Identify which cell holds the provided text, then report its (X, Y) central coordinate. 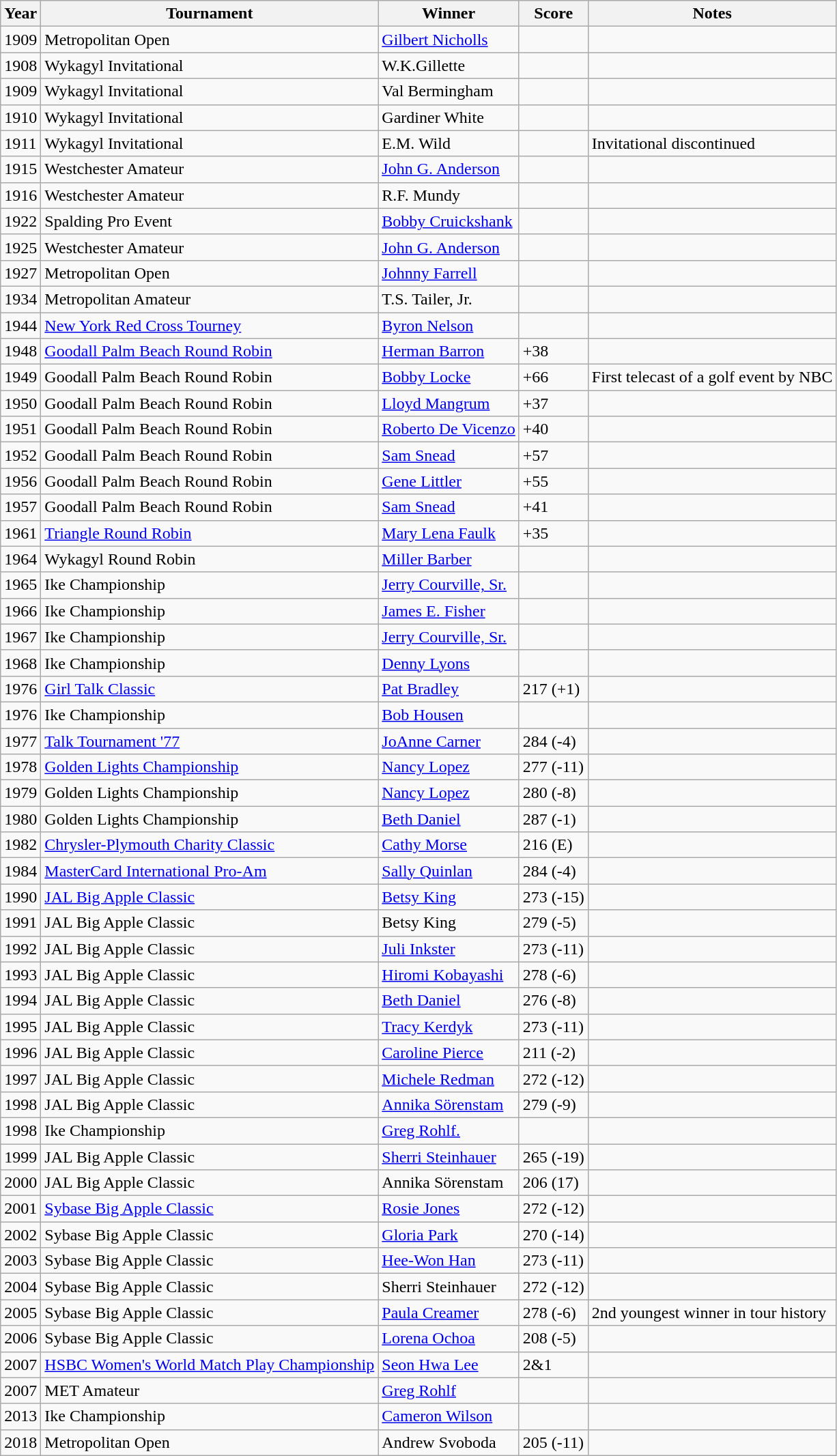
1950 (20, 403)
Lloyd Mangrum (449, 403)
2002 (20, 1235)
1922 (20, 221)
1994 (20, 1001)
2000 (20, 1183)
1910 (20, 117)
216 (E) (553, 845)
Metropolitan Amateur (210, 299)
Bobby Cruickshank (449, 221)
1948 (20, 352)
Notes (712, 14)
1979 (20, 793)
Tournament (210, 14)
+40 (553, 429)
208 (-5) (553, 1339)
Roberto De Vicenzo (449, 429)
Sally Quinlan (449, 871)
R.F. Mundy (449, 195)
206 (17) (553, 1183)
1977 (20, 741)
1951 (20, 429)
2001 (20, 1209)
Byron Nelson (449, 326)
MET Amateur (210, 1390)
E.M. Wild (449, 143)
JoAnne Carner (449, 741)
1916 (20, 195)
Score (553, 14)
2nd youngest winner in tour history (712, 1313)
+38 (553, 352)
Herman Barron (449, 352)
1993 (20, 975)
279 (-5) (553, 923)
1999 (20, 1157)
1995 (20, 1027)
273 (-15) (553, 897)
Tracy Kerdyk (449, 1027)
2004 (20, 1287)
+57 (553, 455)
Gilbert Nicholls (449, 40)
Val Bermingham (449, 91)
2018 (20, 1442)
1984 (20, 871)
1996 (20, 1053)
2013 (20, 1416)
Rosie Jones (449, 1209)
1927 (20, 273)
Greg Rohlf (449, 1390)
270 (-14) (553, 1235)
Wykagyl Round Robin (210, 559)
265 (-19) (553, 1157)
1915 (20, 169)
Pat Bradley (449, 689)
Gloria Park (449, 1235)
205 (-11) (553, 1442)
Hee-Won Han (449, 1261)
277 (-11) (553, 767)
276 (-8) (553, 1001)
1949 (20, 377)
1961 (20, 533)
Hiromi Kobayashi (449, 975)
MasterCard International Pro-Am (210, 871)
279 (-9) (553, 1104)
1944 (20, 326)
1982 (20, 845)
1980 (20, 819)
+66 (553, 377)
W.K.Gillette (449, 66)
1978 (20, 767)
Talk Tournament '77 (210, 741)
1997 (20, 1079)
Invitational discontinued (712, 143)
Lorena Ochoa (449, 1339)
Caroline Pierce (449, 1053)
James E. Fisher (449, 611)
Seon Hwa Lee (449, 1365)
1992 (20, 949)
Bobby Locke (449, 377)
Greg Rohlf. (449, 1130)
Mary Lena Faulk (449, 533)
217 (+1) (553, 689)
Bob Housen (449, 715)
1966 (20, 611)
Girl Talk Classic (210, 689)
1968 (20, 663)
T.S. Tailer, Jr. (449, 299)
1952 (20, 455)
Paula Creamer (449, 1313)
1911 (20, 143)
2005 (20, 1313)
1991 (20, 923)
Andrew Svoboda (449, 1442)
1990 (20, 897)
Triangle Round Robin (210, 533)
+35 (553, 533)
Year (20, 14)
New York Red Cross Tourney (210, 326)
1956 (20, 481)
Michele Redman (449, 1079)
Cameron Wilson (449, 1416)
Spalding Pro Event (210, 221)
Denny Lyons (449, 663)
HSBC Women's World Match Play Championship (210, 1365)
Juli Inkster (449, 949)
1967 (20, 637)
Winner (449, 14)
First telecast of a golf event by NBC (712, 377)
Cathy Morse (449, 845)
Gardiner White (449, 117)
2&1 (553, 1365)
1965 (20, 585)
+37 (553, 403)
+41 (553, 507)
+55 (553, 481)
211 (-2) (553, 1053)
287 (-1) (553, 819)
1934 (20, 299)
1925 (20, 247)
1964 (20, 559)
2003 (20, 1261)
Gene Littler (449, 481)
Johnny Farrell (449, 273)
Chrysler-Plymouth Charity Classic (210, 845)
1957 (20, 507)
1908 (20, 66)
2006 (20, 1339)
280 (-8) (553, 793)
Miller Barber (449, 559)
